Determine the (X, Y) coordinate at the center of the cell enclosing the given text.  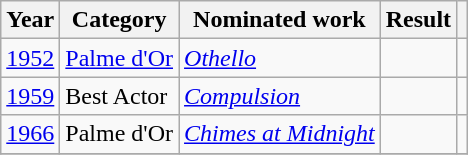
Result (418, 20)
Category (120, 20)
Othello (280, 58)
Year (30, 20)
1966 (30, 134)
Chimes at Midnight (280, 134)
Nominated work (280, 20)
1959 (30, 96)
Compulsion (280, 96)
1952 (30, 58)
Best Actor (120, 96)
